Locate the cell with the specified text and output its (X, Y) center coordinate. 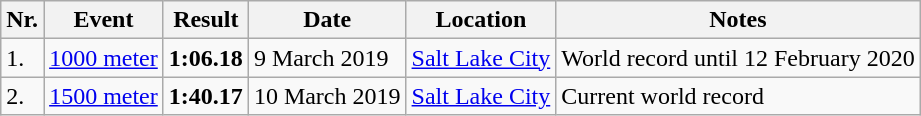
9 March 2019 (327, 58)
10 March 2019 (327, 96)
Nr. (22, 20)
Event (104, 20)
2. (22, 96)
1:06.18 (206, 58)
Location (481, 20)
1500 meter (104, 96)
Notes (738, 20)
1. (22, 58)
Date (327, 20)
1:40.17 (206, 96)
Current world record (738, 96)
1000 meter (104, 58)
Result (206, 20)
World record until 12 February 2020 (738, 58)
